Identify which cell holds the provided text, then report its [x, y] central coordinate. 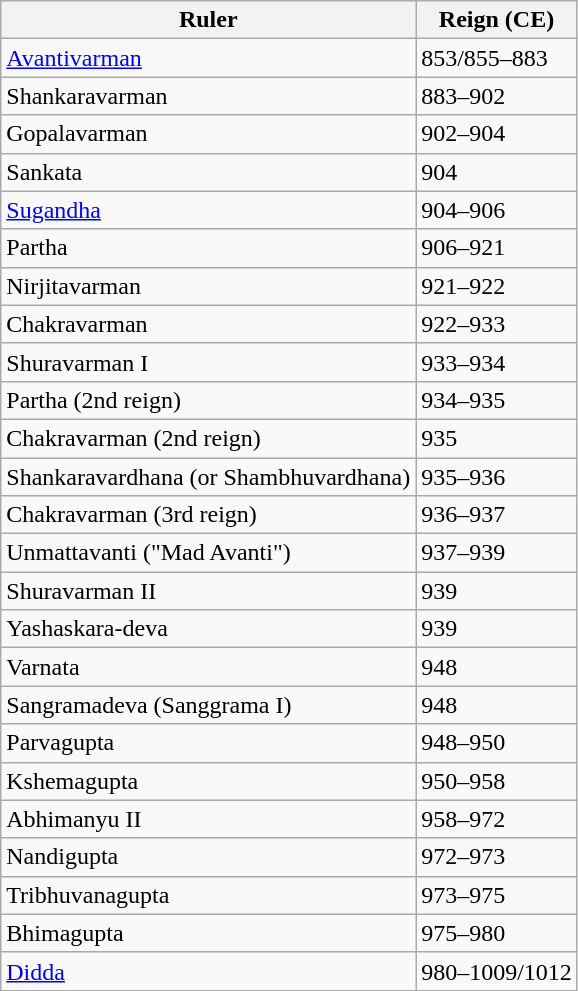
853/855–883 [497, 58]
Partha (2nd reign) [208, 400]
904–906 [497, 210]
Kshemagupta [208, 781]
Reign (CE) [497, 20]
950–958 [497, 781]
904 [497, 172]
936–937 [497, 515]
Chakravarman (3rd reign) [208, 515]
937–939 [497, 553]
Varnata [208, 667]
Chakravarman [208, 324]
Nirjitavarman [208, 286]
Unmattavanti ("Mad Avanti") [208, 553]
973–975 [497, 895]
921–922 [497, 286]
Nandigupta [208, 857]
Shankaravarman [208, 96]
Abhimanyu II [208, 819]
883–902 [497, 96]
934–935 [497, 400]
Shuravarman II [208, 591]
Gopalavarman [208, 134]
Shankaravardhana (or Shambhuvardhana) [208, 477]
948–950 [497, 743]
958–972 [497, 819]
980–1009/1012 [497, 971]
933–934 [497, 362]
906–921 [497, 248]
Chakravarman (2nd reign) [208, 438]
Parvagupta [208, 743]
935–936 [497, 477]
975–980 [497, 933]
Tribhuvanagupta [208, 895]
Sangramadeva (Sanggrama I) [208, 705]
Shuravarman I [208, 362]
Didda [208, 971]
972–973 [497, 857]
902–904 [497, 134]
Avantivarman [208, 58]
Bhimagupta [208, 933]
935 [497, 438]
Sankata [208, 172]
Partha [208, 248]
922–933 [497, 324]
Yashaskara-deva [208, 629]
Ruler [208, 20]
Sugandha [208, 210]
